Identify which cell holds the provided text, then report its (x, y) central coordinate. 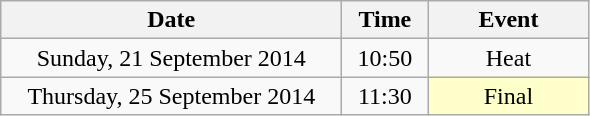
Time (385, 20)
11:30 (385, 96)
Sunday, 21 September 2014 (172, 58)
10:50 (385, 58)
Event (508, 20)
Heat (508, 58)
Thursday, 25 September 2014 (172, 96)
Date (172, 20)
Final (508, 96)
